Capture the cell that displays the provided text and extract its [x, y] central coordinate. 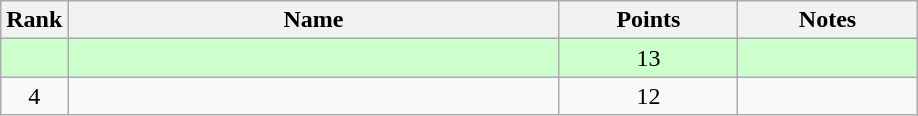
Rank [34, 20]
13 [648, 58]
4 [34, 96]
Notes [828, 20]
Points [648, 20]
Name [314, 20]
12 [648, 96]
